Pinpoint the cell where the given text exists, returning its [X, Y] midpoint coordinate. 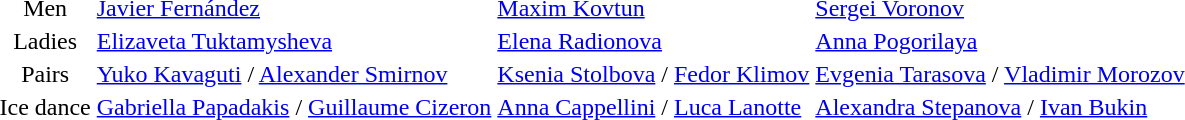
Ksenia Stolbova / Fedor Klimov [654, 74]
Elena Radionova [654, 41]
Elizaveta Tuktamysheva [294, 41]
Yuko Kavaguti / Alexander Smirnov [294, 74]
